Extract the [X, Y] coordinate from the center of the cell holding the provided text.  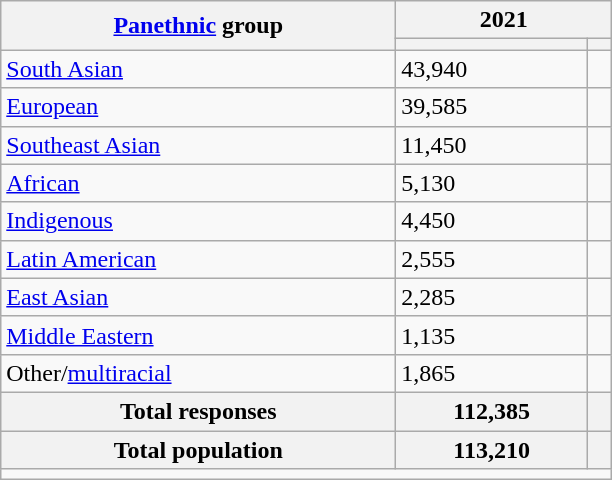
Latin American [198, 259]
Total population [198, 449]
Southeast Asian [198, 145]
5,130 [492, 183]
113,210 [492, 449]
2021 [504, 20]
Indigenous [198, 221]
11,450 [492, 145]
Middle Eastern [198, 335]
East Asian [198, 297]
African [198, 183]
4,450 [492, 221]
2,285 [492, 297]
1,135 [492, 335]
Panethnic group [198, 26]
2,555 [492, 259]
43,940 [492, 69]
39,585 [492, 107]
1,865 [492, 373]
Other/multiracial [198, 373]
Total responses [198, 411]
South Asian [198, 69]
112,385 [492, 411]
European [198, 107]
